Capture the cell that displays the provided text and extract its [x, y] central coordinate. 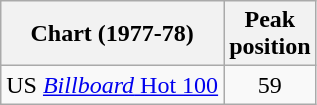
Chart (1977-78) [112, 34]
59 [270, 85]
US Billboard Hot 100 [112, 85]
Peakposition [270, 34]
